Output the (X, Y) coordinate of the center of the cell containing the given text.  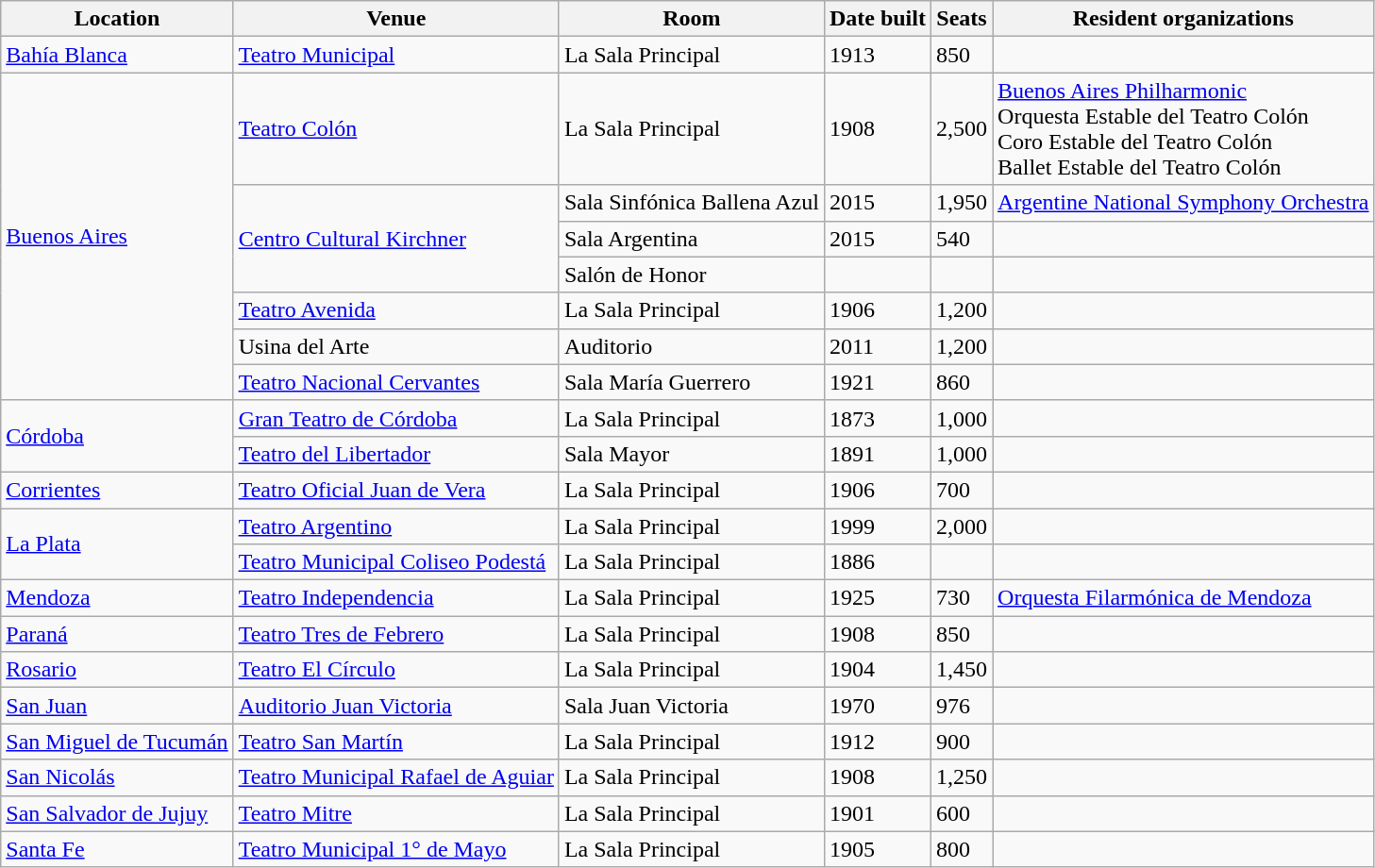
Rosario (117, 670)
San Salvador de Jujuy (117, 813)
860 (961, 382)
Salón de Honor (691, 275)
700 (961, 490)
Teatro Colón (396, 128)
2011 (878, 346)
Resident organizations (1183, 19)
976 (961, 706)
Auditorio Juan Victoria (396, 706)
San Miguel de Tucumán (117, 742)
Sala Argentina (691, 239)
1,450 (961, 670)
Teatro Municipal (396, 55)
Usina del Arte (396, 346)
Mendoza (117, 598)
Location (117, 19)
2,500 (961, 128)
Seats (961, 19)
Teatro San Martín (396, 742)
1921 (878, 382)
1912 (878, 742)
Corrientes (117, 490)
2,000 (961, 526)
Venue (396, 19)
600 (961, 813)
Sala Juan Victoria (691, 706)
1970 (878, 706)
San Nicolás (117, 777)
800 (961, 849)
Room (691, 19)
Date built (878, 19)
1,950 (961, 203)
Sala Mayor (691, 454)
1891 (878, 454)
Teatro Independencia (396, 598)
Argentine National Symphony Orchestra (1183, 203)
Córdoba (117, 436)
Teatro Tres de Febrero (396, 634)
Centro Cultural Kirchner (396, 239)
1904 (878, 670)
Sala María Guerrero (691, 382)
Teatro del Libertador (396, 454)
Gran Teatro de Córdoba (396, 418)
1901 (878, 813)
Bahía Blanca (117, 55)
Teatro Avenida (396, 310)
900 (961, 742)
Buenos Aires PhilharmonicOrquesta Estable del Teatro ColónCoro Estable del Teatro ColónBallet Estable del Teatro Colón (1183, 128)
Buenos Aires (117, 236)
Santa Fe (117, 849)
1905 (878, 849)
540 (961, 239)
Teatro Mitre (396, 813)
1925 (878, 598)
Teatro Municipal Coliseo Podestá (396, 562)
Teatro Municipal Rafael de Aguiar (396, 777)
Paraná (117, 634)
1873 (878, 418)
1999 (878, 526)
Teatro Oficial Juan de Vera (396, 490)
Teatro El Círculo (396, 670)
Sala Sinfónica Ballena Azul (691, 203)
730 (961, 598)
Auditorio (691, 346)
La Plata (117, 543)
1,250 (961, 777)
1886 (878, 562)
Teatro Nacional Cervantes (396, 382)
Teatro Municipal 1° de Mayo (396, 849)
1913 (878, 55)
Orquesta Filarmónica de Mendoza (1183, 598)
San Juan (117, 706)
Teatro Argentino (396, 526)
